Return [X, Y] of the center of cell containing provided text 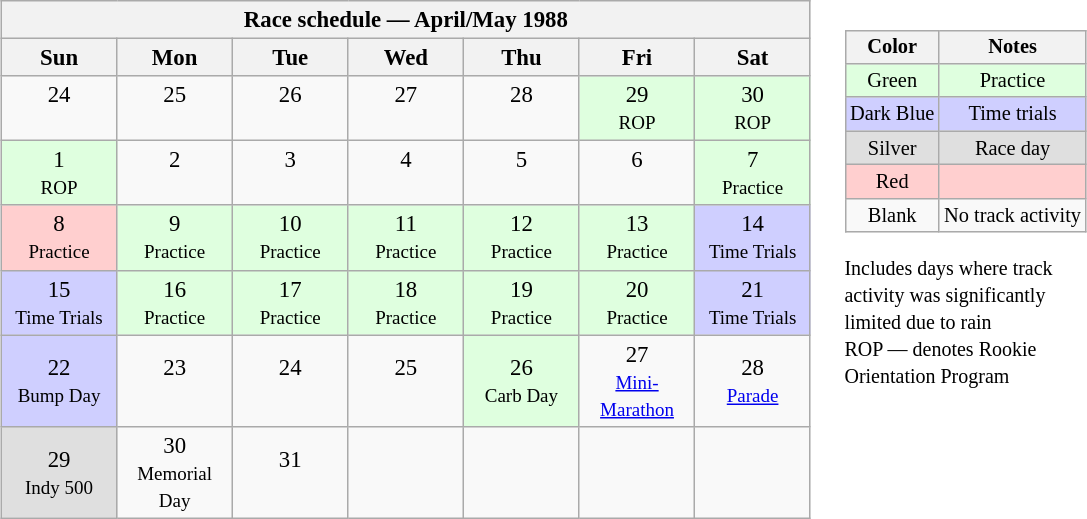
1ROP [59, 174]
27 [406, 108]
17Practice [290, 302]
15Time Trials [59, 302]
Notes [1012, 47]
2 [175, 174]
23 [175, 381]
19Practice [522, 302]
27Mini-Marathon [637, 381]
Thu [522, 58]
Red [892, 182]
26 [290, 108]
21Time Trials [753, 302]
No track activity [1012, 215]
26Carb Day [522, 381]
30ROP [753, 108]
Wed [406, 58]
11Practice [406, 238]
22Bump Day [59, 381]
Blank [892, 215]
29ROP [637, 108]
12Practice [522, 238]
10Practice [290, 238]
Tue [290, 58]
7Practice [753, 174]
6 [637, 174]
Mon [175, 58]
28Parade [753, 381]
20Practice [637, 302]
Sun [59, 58]
Race schedule — April/May 1988 [406, 20]
30Memorial Day [175, 472]
4 [406, 174]
13Practice [637, 238]
9Practice [175, 238]
Green [892, 81]
31 [290, 472]
18Practice [406, 302]
28 [522, 108]
Practice [1012, 81]
5 [522, 174]
Color [892, 47]
Dark Blue [892, 114]
Fri [637, 58]
Race day [1012, 148]
Silver [892, 148]
3 [290, 174]
8Practice [59, 238]
14Time Trials [753, 238]
29Indy 500 [59, 472]
16Practice [175, 302]
Sat [753, 58]
Time trials [1012, 114]
